Identify which cell holds the provided text, then report its (X, Y) central coordinate. 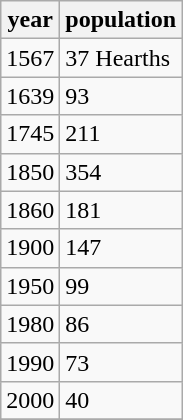
population (121, 20)
1745 (30, 134)
211 (121, 134)
37 Hearths (121, 58)
1900 (30, 248)
1850 (30, 172)
354 (121, 172)
73 (121, 362)
1980 (30, 324)
1567 (30, 58)
147 (121, 248)
181 (121, 210)
86 (121, 324)
93 (121, 96)
1860 (30, 210)
2000 (30, 400)
40 (121, 400)
year (30, 20)
1639 (30, 96)
1990 (30, 362)
99 (121, 286)
1950 (30, 286)
